Locate the cell with the specified text and output its [X, Y] center coordinate. 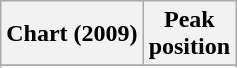
Chart (2009) [72, 34]
Peakposition [189, 34]
